Pinpoint the cell where the given text exists, returning its (x, y) midpoint coordinate. 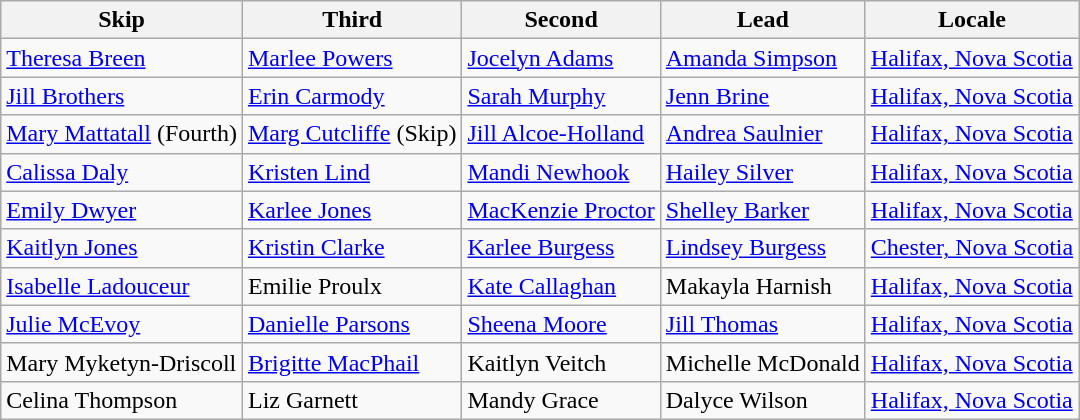
Kaitlyn Veitch (561, 362)
Karlee Jones (352, 210)
Mary Myketyn-Driscoll (122, 362)
Sarah Murphy (561, 96)
Theresa Breen (122, 58)
Kaitlyn Jones (122, 248)
Kristin Clarke (352, 248)
Liz Garnett (352, 400)
Lead (762, 20)
Erin Carmody (352, 96)
Andrea Saulnier (762, 134)
Hailey Silver (762, 172)
Makayla Harnish (762, 286)
Chester, Nova Scotia (972, 248)
Jill Alcoe-Holland (561, 134)
Isabelle Ladouceur (122, 286)
Shelley Barker (762, 210)
Jocelyn Adams (561, 58)
Third (352, 20)
Julie McEvoy (122, 324)
Dalyce Wilson (762, 400)
Sheena Moore (561, 324)
Kate Callaghan (561, 286)
Jill Brothers (122, 96)
Danielle Parsons (352, 324)
Emilie Proulx (352, 286)
MacKenzie Proctor (561, 210)
Jenn Brine (762, 96)
Second (561, 20)
Kristen Lind (352, 172)
Amanda Simpson (762, 58)
Jill Thomas (762, 324)
Skip (122, 20)
Mary Mattatall (Fourth) (122, 134)
Michelle McDonald (762, 362)
Emily Dwyer (122, 210)
Mandi Newhook (561, 172)
Marg Cutcliffe (Skip) (352, 134)
Mandy Grace (561, 400)
Brigitte MacPhail (352, 362)
Calissa Daly (122, 172)
Marlee Powers (352, 58)
Lindsey Burgess (762, 248)
Locale (972, 20)
Karlee Burgess (561, 248)
Celina Thompson (122, 400)
